Locate the cell with the specified text and output its (X, Y) center coordinate. 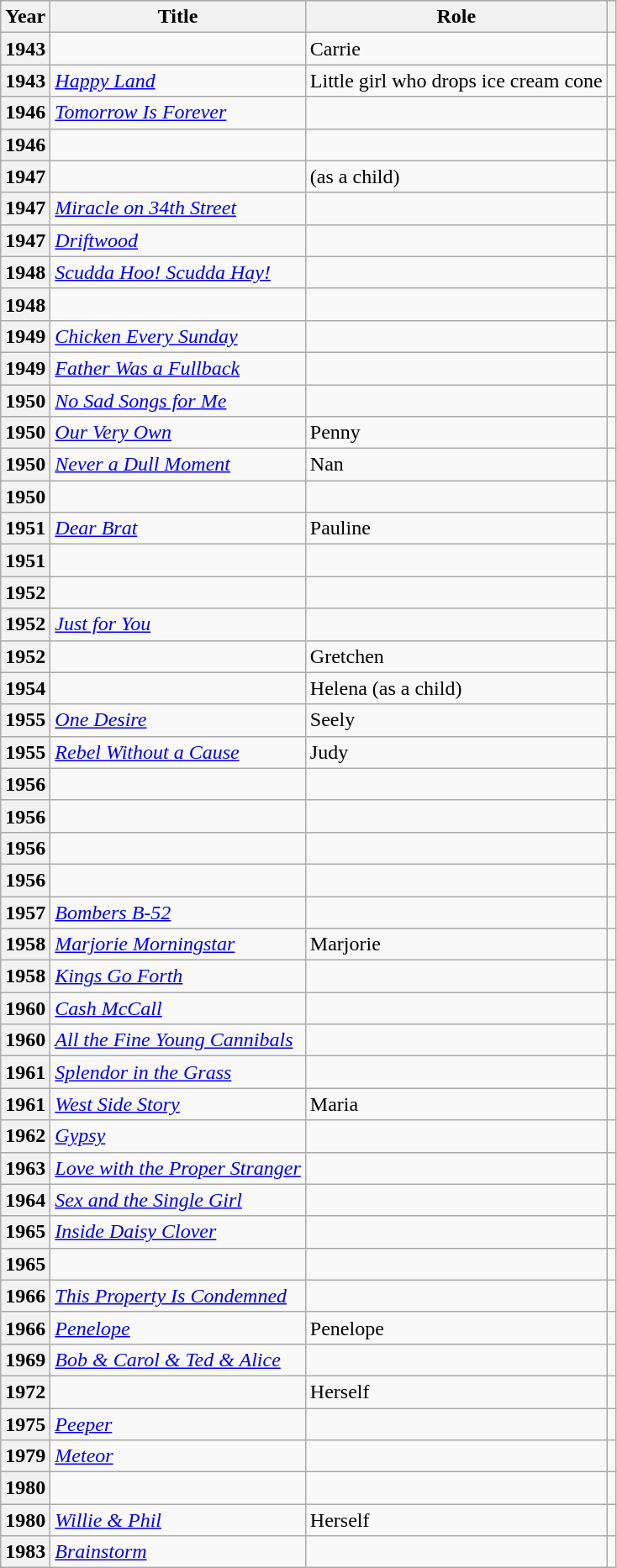
1975 (25, 1424)
Chicken Every Sunday (178, 336)
Marjorie Morningstar (178, 944)
Happy Land (178, 81)
Role (456, 17)
Love with the Proper Stranger (178, 1168)
Meteor (178, 1456)
1964 (25, 1200)
Kings Go Forth (178, 976)
1954 (25, 688)
West Side Story (178, 1104)
1983 (25, 1552)
Never a Dull Moment (178, 465)
Carrie (456, 49)
1957 (25, 912)
Dear Brat (178, 529)
Brainstorm (178, 1552)
Helena (as a child) (456, 688)
Splendor in the Grass (178, 1072)
Marjorie (456, 944)
Title (178, 17)
Pauline (456, 529)
Maria (456, 1104)
(as a child) (456, 176)
Sex and the Single Girl (178, 1200)
Bombers B-52 (178, 912)
Little girl who drops ice cream cone (456, 81)
Seely (456, 720)
Judy (456, 752)
Nan (456, 465)
Miracle on 34th Street (178, 208)
1979 (25, 1456)
Father Was a Fullback (178, 368)
No Sad Songs for Me (178, 401)
1969 (25, 1360)
Peeper (178, 1424)
Rebel Without a Cause (178, 752)
One Desire (178, 720)
Gretchen (456, 656)
Willie & Phil (178, 1520)
Driftwood (178, 240)
1963 (25, 1168)
Penny (456, 433)
1972 (25, 1392)
Year (25, 17)
Bob & Carol & Ted & Alice (178, 1360)
Cash McCall (178, 1008)
Gypsy (178, 1136)
1962 (25, 1136)
This Property Is Condemned (178, 1296)
Scudda Hoo! Scudda Hay! (178, 272)
All the Fine Young Cannibals (178, 1040)
Tomorrow Is Forever (178, 113)
Our Very Own (178, 433)
Just for You (178, 624)
Inside Daisy Clover (178, 1232)
